Return the [x, y] coordinate for the center point of the cell that contains the specified text.  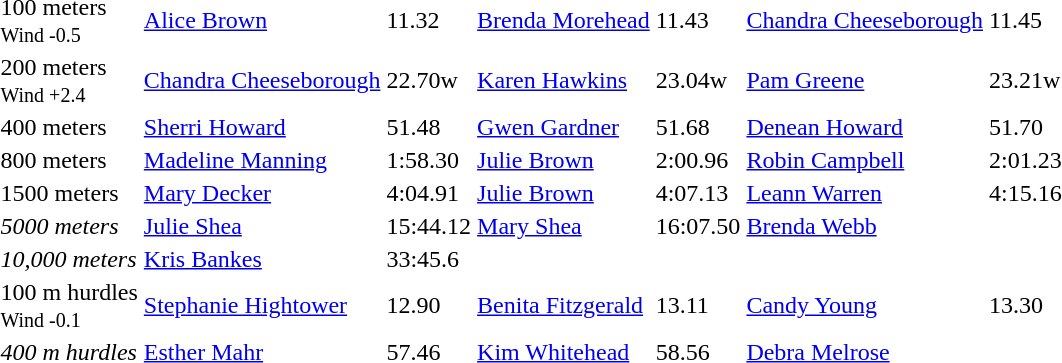
Brenda Webb [865, 226]
Kris Bankes [262, 259]
23.04w [698, 80]
Leann Warren [865, 193]
Karen Hawkins [564, 80]
13.11 [698, 306]
Pam Greene [865, 80]
Julie Shea [262, 226]
Chandra Cheeseborough [262, 80]
51.68 [698, 127]
Robin Campbell [865, 160]
Stephanie Hightower [262, 306]
15:44.12 [429, 226]
Sherri Howard [262, 127]
Mary Decker [262, 193]
1:58.30 [429, 160]
12.90 [429, 306]
22.70w [429, 80]
Gwen Gardner [564, 127]
Madeline Manning [262, 160]
33:45.6 [429, 259]
4:07.13 [698, 193]
Benita Fitzgerald [564, 306]
Mary Shea [564, 226]
51.48 [429, 127]
16:07.50 [698, 226]
2:00.96 [698, 160]
Denean Howard [865, 127]
4:04.91 [429, 193]
Candy Young [865, 306]
